Detect which cell encompasses the target text, then output its [x, y] center coordinate. 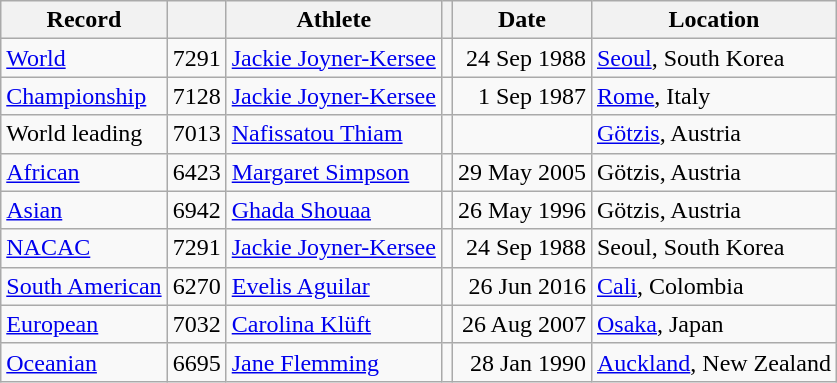
Rome, Italy [714, 96]
Record [84, 20]
Athlete [334, 20]
African [84, 172]
Location [714, 20]
Nafissatou Thiam [334, 134]
6423 [196, 172]
6942 [196, 210]
European [84, 324]
Date [522, 20]
29 May 2005 [522, 172]
South American [84, 286]
Margaret Simpson [334, 172]
1 Sep 1987 [522, 96]
Auckland, New Zealand [714, 362]
Osaka, Japan [714, 324]
Jane Flemming [334, 362]
Cali, Colombia [714, 286]
28 Jan 1990 [522, 362]
Championship [84, 96]
26 Jun 2016 [522, 286]
Evelis Aguilar [334, 286]
World leading [84, 134]
26 Aug 2007 [522, 324]
Ghada Shouaa [334, 210]
7013 [196, 134]
Carolina Klüft [334, 324]
7128 [196, 96]
6695 [196, 362]
6270 [196, 286]
26 May 1996 [522, 210]
Asian [84, 210]
NACAC [84, 248]
7032 [196, 324]
World [84, 58]
Oceanian [84, 362]
